Search for the cell housing the specified text and yield its [X, Y] center coordinate. 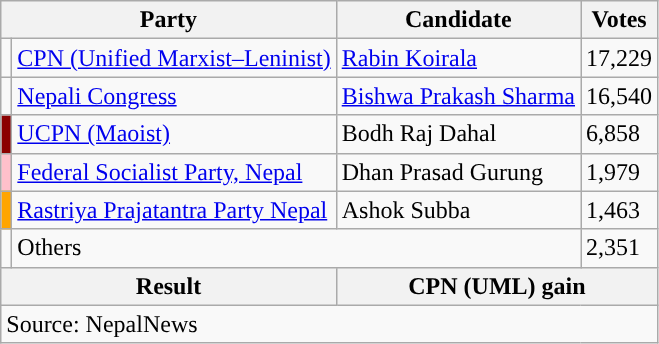
Source: NepalNews [330, 324]
Nepali Congress [174, 96]
16,540 [620, 96]
Bodh Raj Dahal [458, 134]
Federal Socialist Party, Nepal [174, 172]
1,979 [620, 172]
Others [296, 248]
Party [168, 20]
Candidate [458, 20]
17,229 [620, 58]
CPN (UML) gain [496, 286]
Votes [620, 20]
Dhan Prasad Gurung [458, 172]
Result [168, 286]
Ashok Subba [458, 210]
1,463 [620, 210]
Bishwa Prakash Sharma [458, 96]
6,858 [620, 134]
CPN (Unified Marxist–Leninist) [174, 58]
Rastriya Prajatantra Party Nepal [174, 210]
UCPN (Maoist) [174, 134]
2,351 [620, 248]
Rabin Koirala [458, 58]
